Return [X, Y] of the center of cell containing provided text 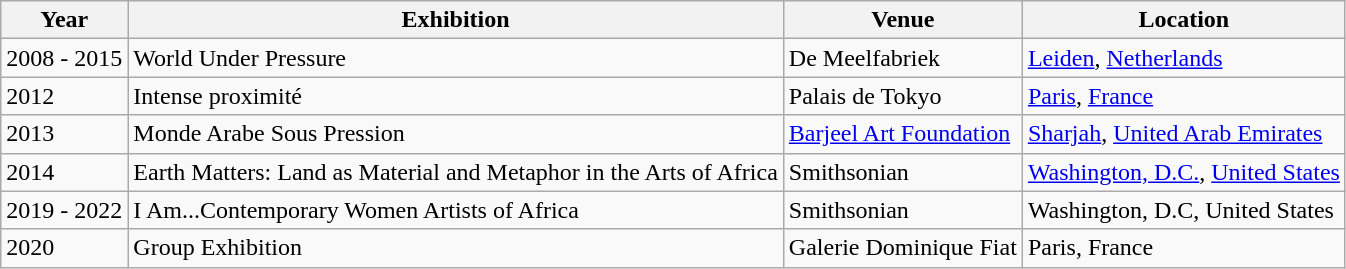
World Under Pressure [456, 58]
Venue [902, 20]
Location [1184, 20]
Sharjah, United Arab Emirates [1184, 134]
2012 [64, 96]
De Meelfabriek [902, 58]
2014 [64, 172]
Palais de Tokyo [902, 96]
2013 [64, 134]
Exhibition [456, 20]
Monde Arabe Sous Pression [456, 134]
2008 - 2015 [64, 58]
Washington, D.C., United States [1184, 172]
2020 [64, 248]
I Am...Contemporary Women Artists of Africa [456, 210]
Washington, D.C, United States [1184, 210]
Galerie Dominique Fiat [902, 248]
Year [64, 20]
Barjeel Art Foundation [902, 134]
Leiden, Netherlands [1184, 58]
Intense proximité [456, 96]
Earth Matters: Land as Material and Metaphor in the Arts of Africa [456, 172]
2019 - 2022 [64, 210]
Group Exhibition [456, 248]
